Return the [X, Y] coordinate for the center point of the cell that contains the specified text.  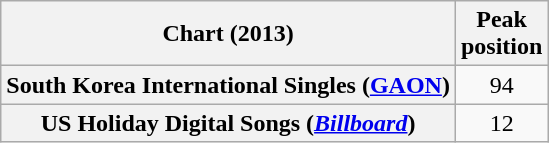
Chart (2013) [228, 34]
12 [501, 123]
South Korea International Singles (GAON) [228, 85]
94 [501, 85]
US Holiday Digital Songs (Billboard) [228, 123]
Peakposition [501, 34]
